From the cell containing the given text, extract its center point as (x, y) coordinate. 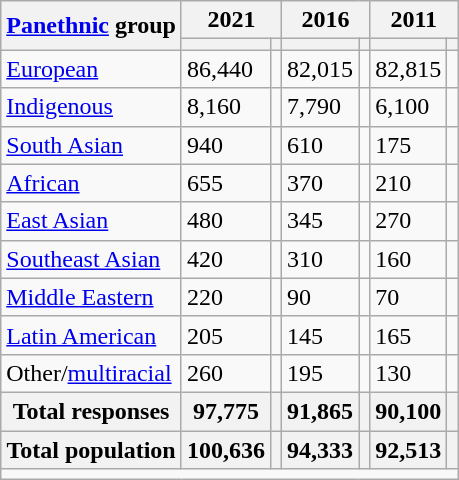
370 (320, 183)
94,333 (320, 449)
8,160 (226, 107)
310 (320, 259)
2016 (326, 20)
160 (408, 259)
2021 (231, 20)
100,636 (226, 449)
90,100 (408, 411)
82,815 (408, 69)
South Asian (92, 145)
195 (320, 373)
7,790 (320, 107)
90 (320, 297)
420 (226, 259)
97,775 (226, 411)
610 (320, 145)
210 (408, 183)
Panethnic group (92, 26)
Latin American (92, 335)
940 (226, 145)
345 (320, 221)
260 (226, 373)
655 (226, 183)
480 (226, 221)
European (92, 69)
70 (408, 297)
82,015 (320, 69)
270 (408, 221)
91,865 (320, 411)
145 (320, 335)
92,513 (408, 449)
Middle Eastern (92, 297)
Southeast Asian (92, 259)
Indigenous (92, 107)
Total responses (92, 411)
165 (408, 335)
African (92, 183)
Other/multiracial (92, 373)
175 (408, 145)
86,440 (226, 69)
2011 (414, 20)
205 (226, 335)
Total population (92, 449)
East Asian (92, 221)
6,100 (408, 107)
130 (408, 373)
220 (226, 297)
